Detect which cell encompasses the target text, then output its (x, y) center coordinate. 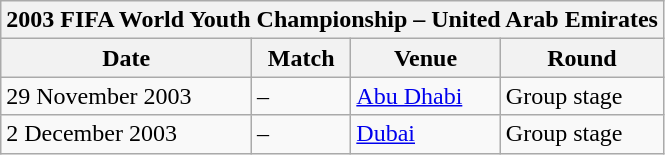
2 December 2003 (126, 134)
Abu Dhabi (426, 96)
Venue (426, 58)
2003 FIFA World Youth Championship – United Arab Emirates (332, 20)
29 November 2003 (126, 96)
Match (302, 58)
Dubai (426, 134)
Date (126, 58)
Round (582, 58)
